From the cell containing the given text, extract its center point as (x, y) coordinate. 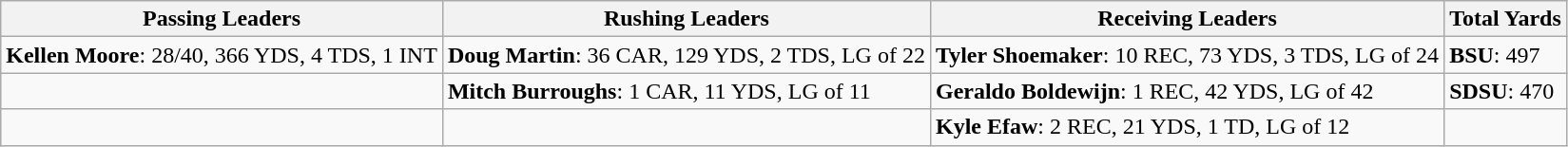
Total Yards (1506, 19)
Geraldo Boldewijn: 1 REC, 42 YDS, LG of 42 (1187, 91)
Kellen Moore: 28/40, 366 YDS, 4 TDS, 1 INT (223, 55)
SDSU: 470 (1506, 91)
Doug Martin: 36 CAR, 129 YDS, 2 TDS, LG of 22 (687, 55)
BSU: 497 (1506, 55)
Kyle Efaw: 2 REC, 21 YDS, 1 TD, LG of 12 (1187, 127)
Passing Leaders (223, 19)
Receiving Leaders (1187, 19)
Tyler Shoemaker: 10 REC, 73 YDS, 3 TDS, LG of 24 (1187, 55)
Mitch Burroughs: 1 CAR, 11 YDS, LG of 11 (687, 91)
Rushing Leaders (687, 19)
